For the text-containing cell, return its midpoint in [x, y] coordinate format. 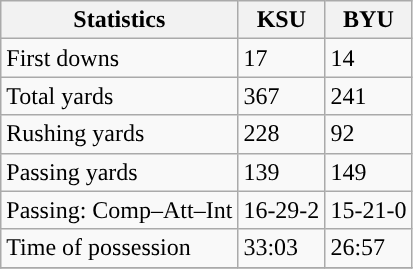
First downs [120, 58]
17 [282, 58]
92 [368, 134]
228 [282, 134]
Total yards [120, 96]
Passing yards [120, 172]
241 [368, 96]
Passing: Comp–Att–Int [120, 210]
139 [282, 172]
367 [282, 96]
15-21-0 [368, 210]
BYU [368, 20]
16-29-2 [282, 210]
149 [368, 172]
14 [368, 58]
KSU [282, 20]
33:03 [282, 248]
26:57 [368, 248]
Time of possession [120, 248]
Rushing yards [120, 134]
Statistics [120, 20]
